Output the (x, y) coordinate of the center of the cell containing the given text.  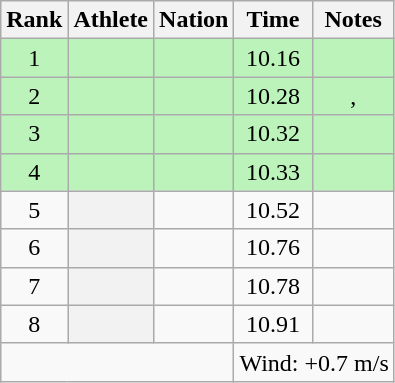
10.33 (273, 172)
3 (34, 134)
7 (34, 286)
10.52 (273, 210)
Rank (34, 20)
6 (34, 248)
Time (273, 20)
10.91 (273, 324)
Athlete (111, 20)
10.32 (273, 134)
Nation (194, 20)
5 (34, 210)
10.76 (273, 248)
, (353, 96)
Notes (353, 20)
1 (34, 58)
10.28 (273, 96)
10.78 (273, 286)
10.16 (273, 58)
8 (34, 324)
2 (34, 96)
4 (34, 172)
Wind: +0.7 m/s (314, 362)
